Detect which cell encompasses the target text, then output its (x, y) center coordinate. 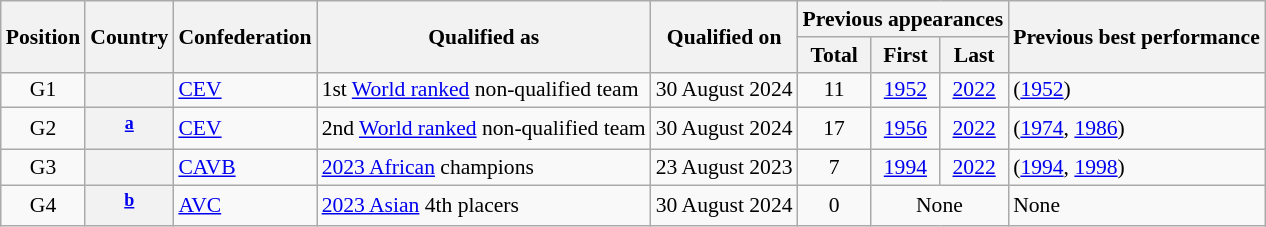
23 August 2023 (724, 167)
2023 African champions (484, 167)
1952 (906, 90)
Country (129, 36)
Qualified as (484, 36)
G4 (43, 206)
CAVB (244, 167)
1st World ranked non-qualified team (484, 90)
2nd World ranked non-qualified team (484, 128)
Last (974, 55)
1956 (906, 128)
17 (834, 128)
AVC (244, 206)
2023 Asian 4th placers (484, 206)
1994 (906, 167)
Position (43, 36)
0 (834, 206)
7 (834, 167)
11 (834, 90)
G2 (43, 128)
(1974, 1986) (1136, 128)
Previous appearances (904, 19)
Previous best performance (1136, 36)
G1 (43, 90)
Qualified on (724, 36)
(1994, 1998) (1136, 167)
Total (834, 55)
Confederation (244, 36)
a (129, 128)
b (129, 206)
First (906, 55)
G3 (43, 167)
(1952) (1136, 90)
